Detect which cell encompasses the target text, then output its (X, Y) center coordinate. 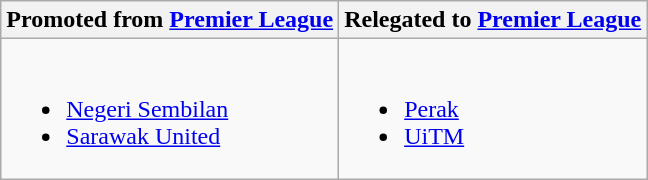
Promoted from Premier League (170, 20)
Negeri SembilanSarawak United (170, 109)
PerakUiTM (493, 109)
Relegated to Premier League (493, 20)
